Return the [x, y] coordinate for the center point of the cell that contains the specified text.  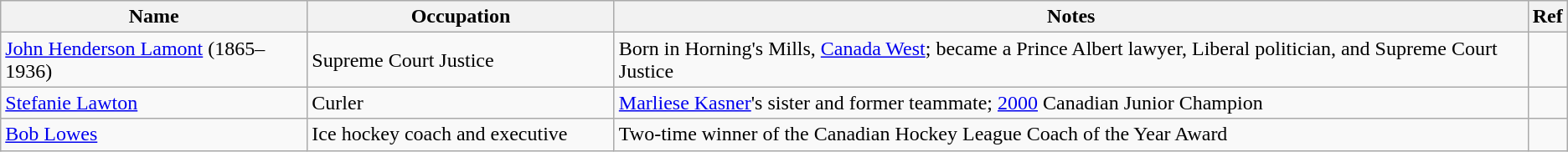
Stefanie Lawton [154, 103]
Supreme Court Justice [461, 60]
Notes [1070, 17]
Bob Lowes [154, 134]
Occupation [461, 17]
Two-time winner of the Canadian Hockey League Coach of the Year Award [1070, 134]
Curler [461, 103]
Marliese Kasner's sister and former teammate; 2000 Canadian Junior Champion [1070, 103]
Ref [1548, 17]
Ice hockey coach and executive [461, 134]
Born in Horning's Mills, Canada West; became a Prince Albert lawyer, Liberal politician, and Supreme Court Justice [1070, 60]
John Henderson Lamont (1865–1936) [154, 60]
Name [154, 17]
